From the cell containing the given text, extract its center point as (x, y) coordinate. 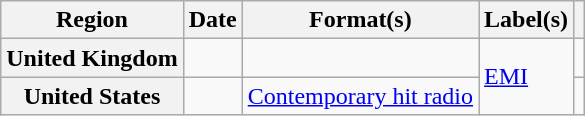
Format(s) (360, 20)
EMI (526, 77)
Label(s) (526, 20)
United States (92, 96)
Contemporary hit radio (360, 96)
Date (212, 20)
United Kingdom (92, 58)
Region (92, 20)
